Extract the (X, Y) coordinate from the center of the cell holding the provided text.  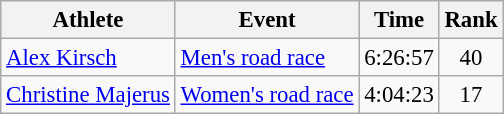
4:04:23 (399, 95)
Athlete (88, 20)
40 (471, 58)
Christine Majerus (88, 95)
17 (471, 95)
Alex Kirsch (88, 58)
Men's road race (267, 58)
Women's road race (267, 95)
Rank (471, 20)
Time (399, 20)
6:26:57 (399, 58)
Event (267, 20)
